Output the (x, y) coordinate of the center of the cell containing the given text.  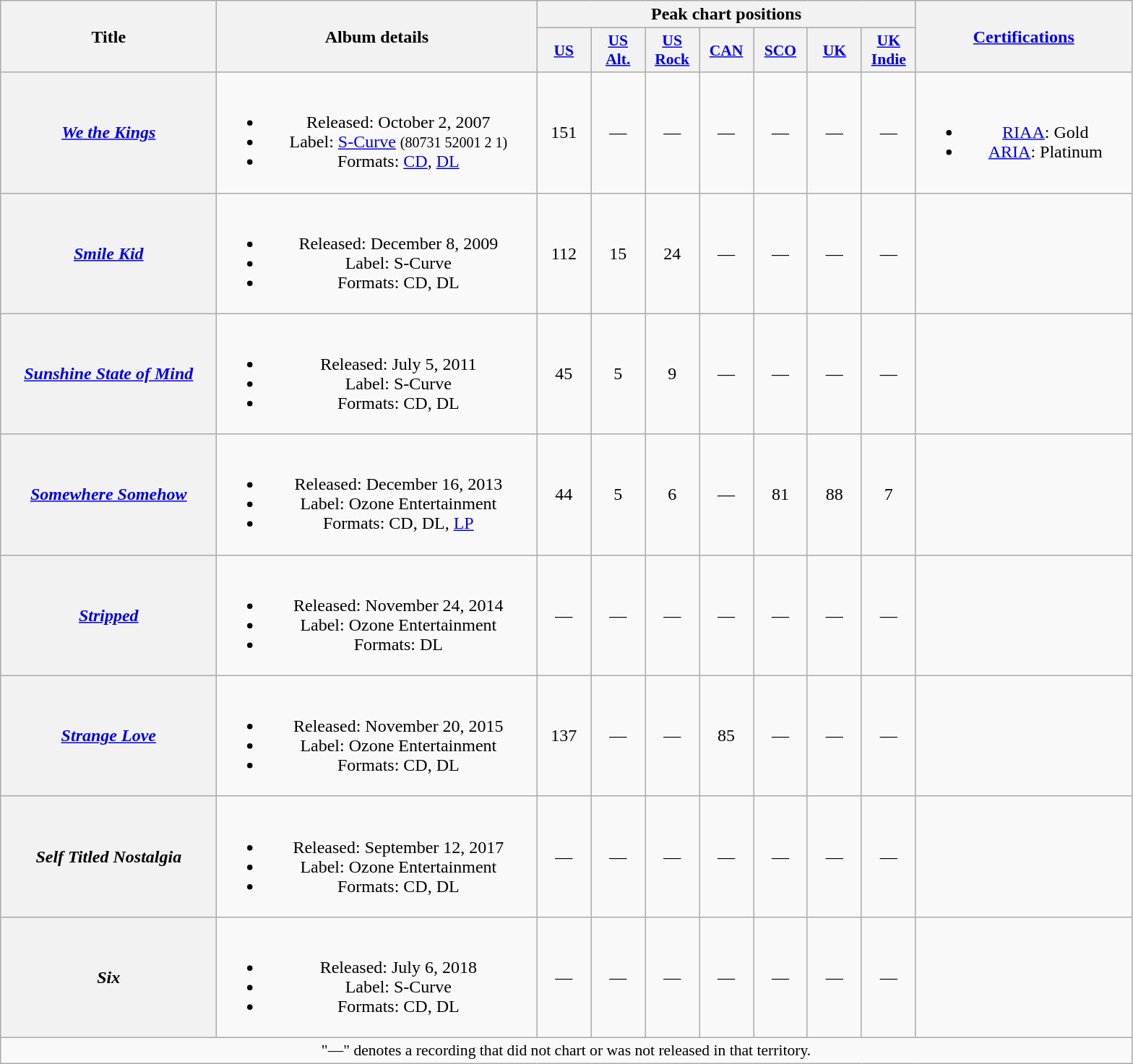
7 (889, 494)
112 (564, 253)
RIAA: GoldARIA: Platinum (1023, 133)
Certifications (1023, 36)
Sunshine State of Mind (108, 374)
24 (672, 253)
45 (564, 374)
Released: December 8, 2009Label: S-CurveFormats: CD, DL (377, 253)
Peak chart positions (726, 14)
CAN (727, 51)
US (564, 51)
15 (619, 253)
Self Titled Nostalgia (108, 857)
85 (727, 735)
USRock (672, 51)
88 (834, 494)
Released: October 2, 2007Label: S-Curve (80731 52001 2 1)Formats: CD, DL (377, 133)
Released: July 6, 2018Label: S-CurveFormats: CD, DL (377, 977)
Smile Kid (108, 253)
Released: December 16, 2013Label: Ozone EntertainmentFormats: CD, DL, LP (377, 494)
Album details (377, 36)
Released: September 12, 2017Label: Ozone EntertainmentFormats: CD, DL (377, 857)
Somewhere Somehow (108, 494)
44 (564, 494)
81 (780, 494)
Released: November 24, 2014Label: Ozone EntertainmentFormats: DL (377, 615)
"—" denotes a recording that did not chart or was not released in that territory. (566, 1050)
Released: November 20, 2015Label: Ozone EntertainmentFormats: CD, DL (377, 735)
Title (108, 36)
UK Indie (889, 51)
Strange Love (108, 735)
UK (834, 51)
Released: July 5, 2011Label: S-CurveFormats: CD, DL (377, 374)
137 (564, 735)
6 (672, 494)
Stripped (108, 615)
9 (672, 374)
We the Kings (108, 133)
SCO (780, 51)
151 (564, 133)
Six (108, 977)
USAlt. (619, 51)
